Provide the [X, Y] coordinate of the cell's center where the given text is located.  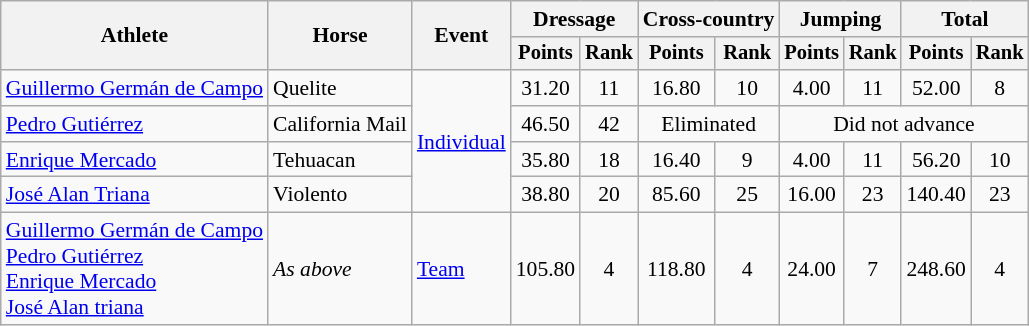
Quelite [340, 88]
Jumping [840, 19]
52.00 [936, 88]
Did not advance [904, 124]
9 [748, 160]
38.80 [546, 195]
Pedro Gutiérrez [134, 124]
Horse [340, 36]
Athlete [134, 36]
105.80 [546, 269]
Total [964, 19]
118.80 [676, 269]
16.40 [676, 160]
16.00 [811, 195]
Violento [340, 195]
Eliminated [709, 124]
Guillermo Germán de CampoPedro GutiérrezEnrique MercadoJosé Alan triana [134, 269]
José Alan Triana [134, 195]
248.60 [936, 269]
18 [609, 160]
140.40 [936, 195]
Team [462, 269]
Individual [462, 141]
16.80 [676, 88]
24.00 [811, 269]
56.20 [936, 160]
California Mail [340, 124]
Event [462, 36]
25 [748, 195]
Dressage [574, 19]
85.60 [676, 195]
Enrique Mercado [134, 160]
Guillermo Germán de Campo [134, 88]
Tehuacan [340, 160]
46.50 [546, 124]
7 [873, 269]
35.80 [546, 160]
42 [609, 124]
Cross-country [709, 19]
20 [609, 195]
31.20 [546, 88]
8 [1000, 88]
As above [340, 269]
